For the text-containing cell, return its midpoint in (x, y) coordinate format. 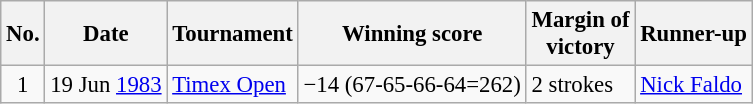
No. (23, 34)
Timex Open (232, 85)
−14 (67-65-66-64=262) (412, 85)
Date (106, 34)
Nick Faldo (694, 85)
Tournament (232, 34)
Runner-up (694, 34)
Margin ofvictory (580, 34)
1 (23, 85)
2 strokes (580, 85)
Winning score (412, 34)
19 Jun 1983 (106, 85)
